Locate the cell with the specified text and output its [X, Y] center coordinate. 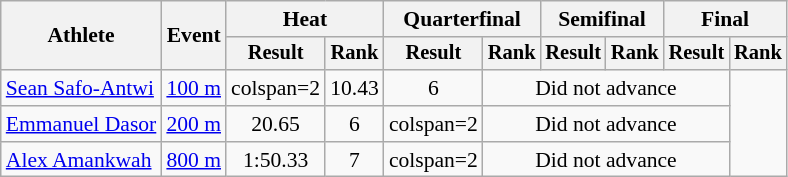
Event [194, 36]
10.43 [354, 88]
100 m [194, 88]
Emmanuel Dasor [82, 124]
Final [726, 19]
Semifinal [602, 19]
Quarterfinal [462, 19]
Sean Safo-Antwi [82, 88]
20.65 [276, 124]
200 m [194, 124]
Athlete [82, 36]
Heat [305, 19]
